Capture the cell that displays the provided text and extract its (x, y) central coordinate. 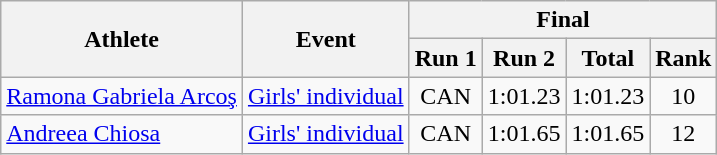
Event (326, 39)
Run 2 (524, 58)
Rank (684, 58)
10 (684, 96)
Athlete (122, 39)
Final (563, 20)
Ramona Gabriela Arcoş (122, 96)
Andreea Chiosa (122, 134)
Run 1 (446, 58)
Total (608, 58)
12 (684, 134)
